Search for the cell housing the specified text and yield its (x, y) center coordinate. 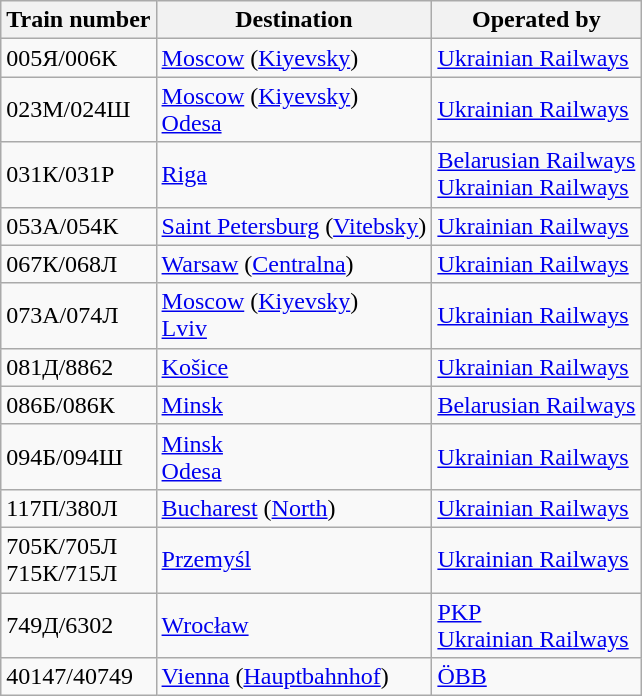
Riga (294, 174)
067К/068Л (78, 264)
094Б/094Ш (78, 456)
086Б/086К (78, 405)
Moscow (Kiyevsky) Odesa (294, 110)
081Д/8862 (78, 367)
Saint Petersburg (Vitebsky) (294, 226)
023М/024Ш (78, 110)
117П/380Л (78, 508)
Przemyśl (294, 560)
40147/40749 (78, 677)
Belarusian Railways (536, 405)
005Я/006К (78, 58)
Train number (78, 20)
ÖBB (536, 677)
Bucharest (North) (294, 508)
Košice (294, 367)
053А/054К (78, 226)
705К/705Л715К/715Л (78, 560)
Wrocław (294, 624)
Belarusian Railways Ukrainian Railways (536, 174)
Minsk (294, 405)
Vienna (Hauptbahnhof) (294, 677)
Moscow (Kiyevsky) (294, 58)
Destination (294, 20)
073А/074Л (78, 316)
749Д/6302 (78, 624)
031К/031Р (78, 174)
Operated by (536, 20)
Minsk Odesa (294, 456)
PKP Ukrainian Railways (536, 624)
Moscow (Kiyevsky) Lviv (294, 316)
Warsaw (Centralna) (294, 264)
